Output the [x, y] coordinate of the center of the cell containing the given text.  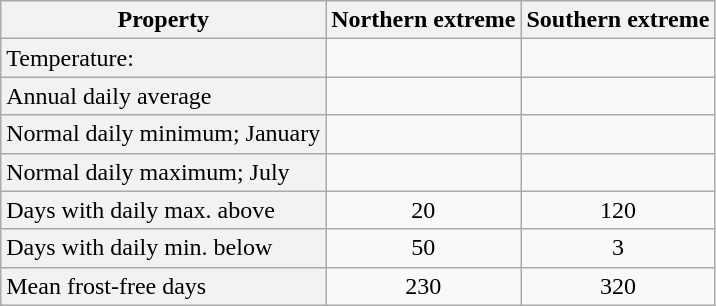
120 [618, 210]
3 [618, 248]
Property [164, 20]
320 [618, 286]
230 [424, 286]
Annual daily average [164, 96]
Mean frost-free days [164, 286]
20 [424, 210]
Days with daily max. above [164, 210]
Southern extreme [618, 20]
Northern extreme [424, 20]
50 [424, 248]
Normal daily maximum; July [164, 172]
Normal daily minimum; January [164, 134]
Days with daily min. below [164, 248]
Temperature: [164, 58]
